For the text-containing cell, return its midpoint in [X, Y] coordinate format. 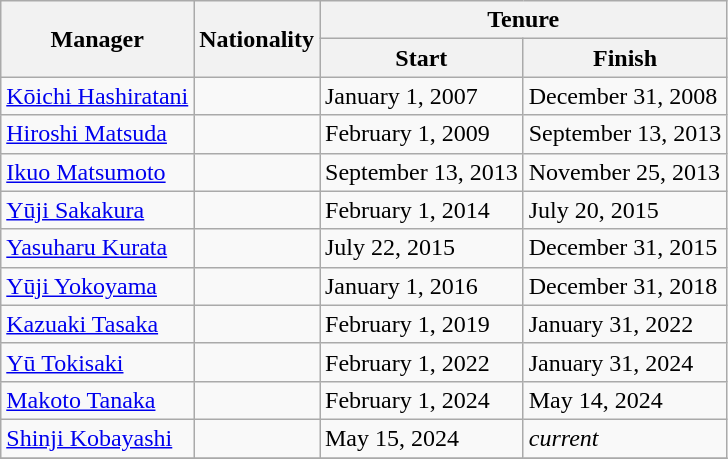
May 14, 2024 [625, 400]
February 1, 2014 [422, 210]
January 1, 2016 [422, 286]
July 22, 2015 [422, 248]
Kōichi Hashiratani [98, 96]
Yūji Yokoyama [98, 286]
Makoto Tanaka [98, 400]
January 1, 2007 [422, 96]
Yūji Sakakura [98, 210]
Ikuo Matsumoto [98, 172]
Nationality [257, 39]
February 1, 2009 [422, 134]
May 15, 2024 [422, 438]
December 31, 2018 [625, 286]
Finish [625, 58]
Manager [98, 39]
Kazuaki Tasaka [98, 324]
January 31, 2024 [625, 362]
December 31, 2015 [625, 248]
Yū Tokisaki [98, 362]
Yasuharu Kurata [98, 248]
February 1, 2022 [422, 362]
Tenure [524, 20]
July 20, 2015 [625, 210]
February 1, 2019 [422, 324]
February 1, 2024 [422, 400]
Hiroshi Matsuda [98, 134]
current [625, 438]
November 25, 2013 [625, 172]
December 31, 2008 [625, 96]
Shinji Kobayashi [98, 438]
January 31, 2022 [625, 324]
Start [422, 58]
